Detect which cell encompasses the target text, then output its (x, y) center coordinate. 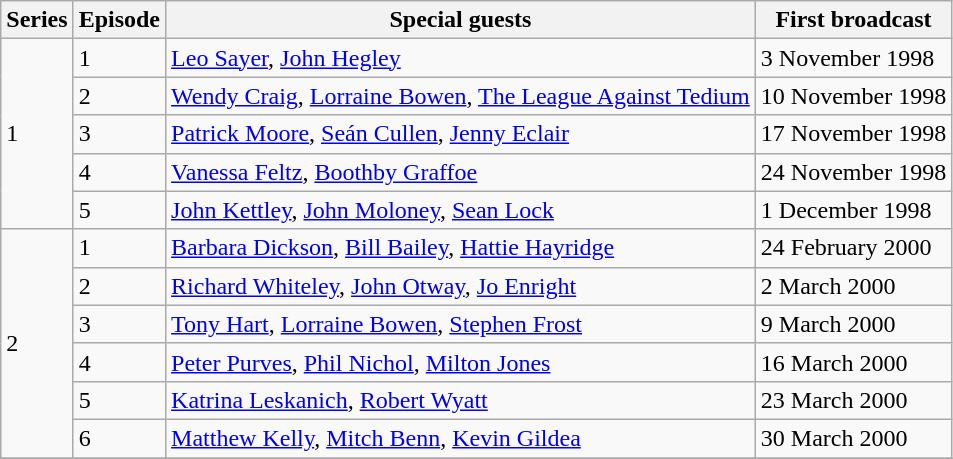
Matthew Kelly, Mitch Benn, Kevin Gildea (461, 438)
17 November 1998 (853, 134)
John Kettley, John Moloney, Sean Lock (461, 210)
Barbara Dickson, Bill Bailey, Hattie Hayridge (461, 248)
9 March 2000 (853, 324)
24 February 2000 (853, 248)
16 March 2000 (853, 362)
1 December 1998 (853, 210)
Richard Whiteley, John Otway, Jo Enright (461, 286)
24 November 1998 (853, 172)
30 March 2000 (853, 438)
Leo Sayer, John Hegley (461, 58)
Peter Purves, Phil Nichol, Milton Jones (461, 362)
Vanessa Feltz, Boothby Graffoe (461, 172)
10 November 1998 (853, 96)
2 March 2000 (853, 286)
Episode (119, 20)
Patrick Moore, Seán Cullen, Jenny Eclair (461, 134)
First broadcast (853, 20)
3 November 1998 (853, 58)
23 March 2000 (853, 400)
Katrina Leskanich, Robert Wyatt (461, 400)
Wendy Craig, Lorraine Bowen, The League Against Tedium (461, 96)
Series (37, 20)
Special guests (461, 20)
Tony Hart, Lorraine Bowen, Stephen Frost (461, 324)
6 (119, 438)
